Locate the cell with the specified text and output its (X, Y) center coordinate. 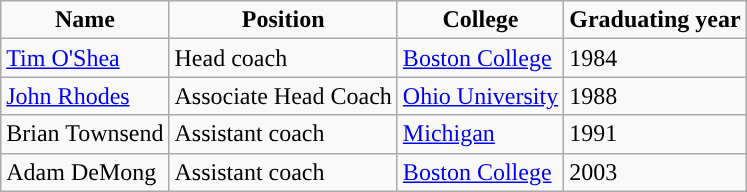
1991 (655, 134)
Name (85, 20)
Head coach (283, 58)
Michigan (480, 134)
Associate Head Coach (283, 96)
1988 (655, 96)
Tim O'Shea (85, 58)
John Rhodes (85, 96)
Graduating year (655, 20)
Ohio University (480, 96)
College (480, 20)
1984 (655, 58)
2003 (655, 172)
Position (283, 20)
Brian Townsend (85, 134)
Adam DeMong (85, 172)
